Determine the (X, Y) coordinate at the center of the cell enclosing the given text.  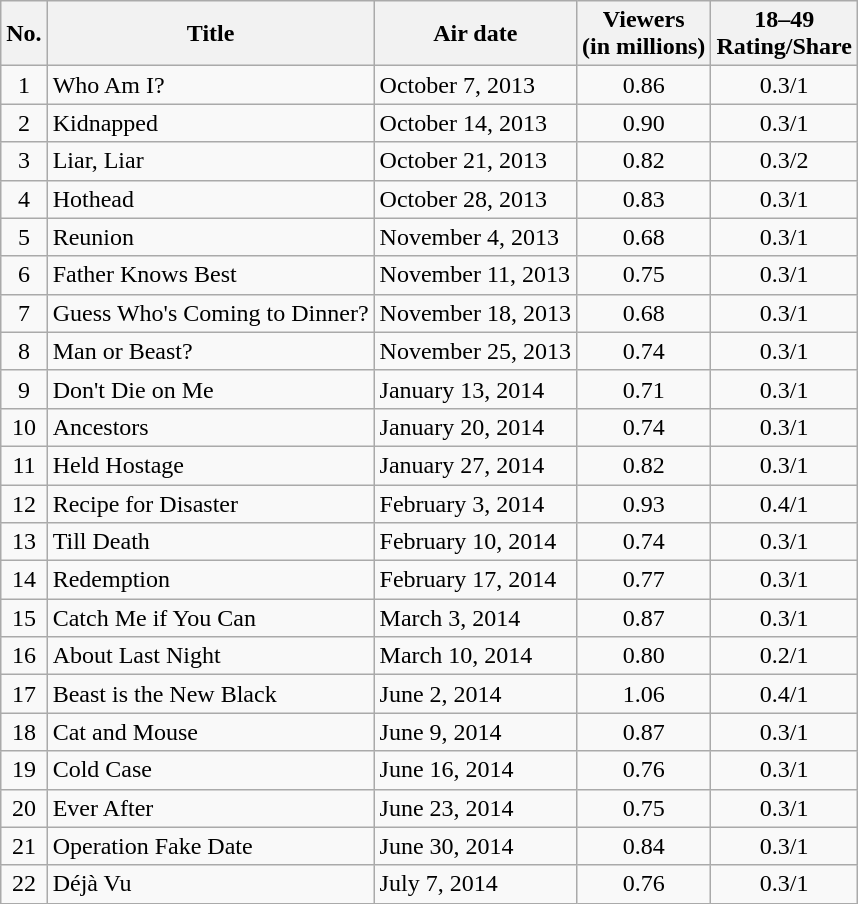
June 30, 2014 (475, 846)
July 7, 2014 (475, 884)
0.2/1 (784, 656)
October 14, 2013 (475, 123)
November 18, 2013 (475, 313)
Cold Case (210, 770)
March 3, 2014 (475, 618)
Catch Me if You Can (210, 618)
Cat and Mouse (210, 732)
0.83 (643, 199)
18 (24, 732)
20 (24, 808)
Held Hostage (210, 465)
June 23, 2014 (475, 808)
0.80 (643, 656)
18–49Rating/Share (784, 34)
10 (24, 427)
Reunion (210, 237)
Father Knows Best (210, 275)
14 (24, 580)
January 27, 2014 (475, 465)
15 (24, 618)
Don't Die on Me (210, 389)
January 20, 2014 (475, 427)
Hothead (210, 199)
Liar, Liar (210, 161)
3 (24, 161)
January 13, 2014 (475, 389)
Till Death (210, 542)
5 (24, 237)
22 (24, 884)
Redemption (210, 580)
Ancestors (210, 427)
Ever After (210, 808)
7 (24, 313)
Title (210, 34)
February 3, 2014 (475, 503)
November 4, 2013 (475, 237)
November 11, 2013 (475, 275)
0.71 (643, 389)
11 (24, 465)
February 17, 2014 (475, 580)
1 (24, 85)
0.77 (643, 580)
Guess Who's Coming to Dinner? (210, 313)
9 (24, 389)
21 (24, 846)
0.3/2 (784, 161)
Recipe for Disaster (210, 503)
1.06 (643, 694)
4 (24, 199)
0.86 (643, 85)
February 10, 2014 (475, 542)
6 (24, 275)
October 21, 2013 (475, 161)
Beast is the New Black (210, 694)
8 (24, 351)
2 (24, 123)
October 28, 2013 (475, 199)
Kidnapped (210, 123)
October 7, 2013 (475, 85)
Air date (475, 34)
No. (24, 34)
March 10, 2014 (475, 656)
Operation Fake Date (210, 846)
0.93 (643, 503)
19 (24, 770)
Viewers(in millions) (643, 34)
Who Am I? (210, 85)
June 2, 2014 (475, 694)
November 25, 2013 (475, 351)
0.90 (643, 123)
0.84 (643, 846)
Man or Beast? (210, 351)
13 (24, 542)
16 (24, 656)
17 (24, 694)
June 16, 2014 (475, 770)
Déjà Vu (210, 884)
June 9, 2014 (475, 732)
12 (24, 503)
About Last Night (210, 656)
